Locate the cell with the specified text and output its [x, y] center coordinate. 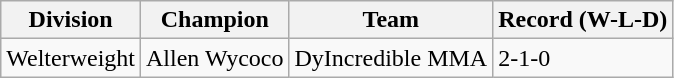
Record (W-L-D) [583, 20]
Division [71, 20]
Team [391, 20]
Welterweight [71, 58]
Allen Wycoco [215, 58]
DyIncredible MMA [391, 58]
2-1-0 [583, 58]
Champion [215, 20]
